Scan for the cell matching the given text and deliver its [X, Y] coordinate at center. 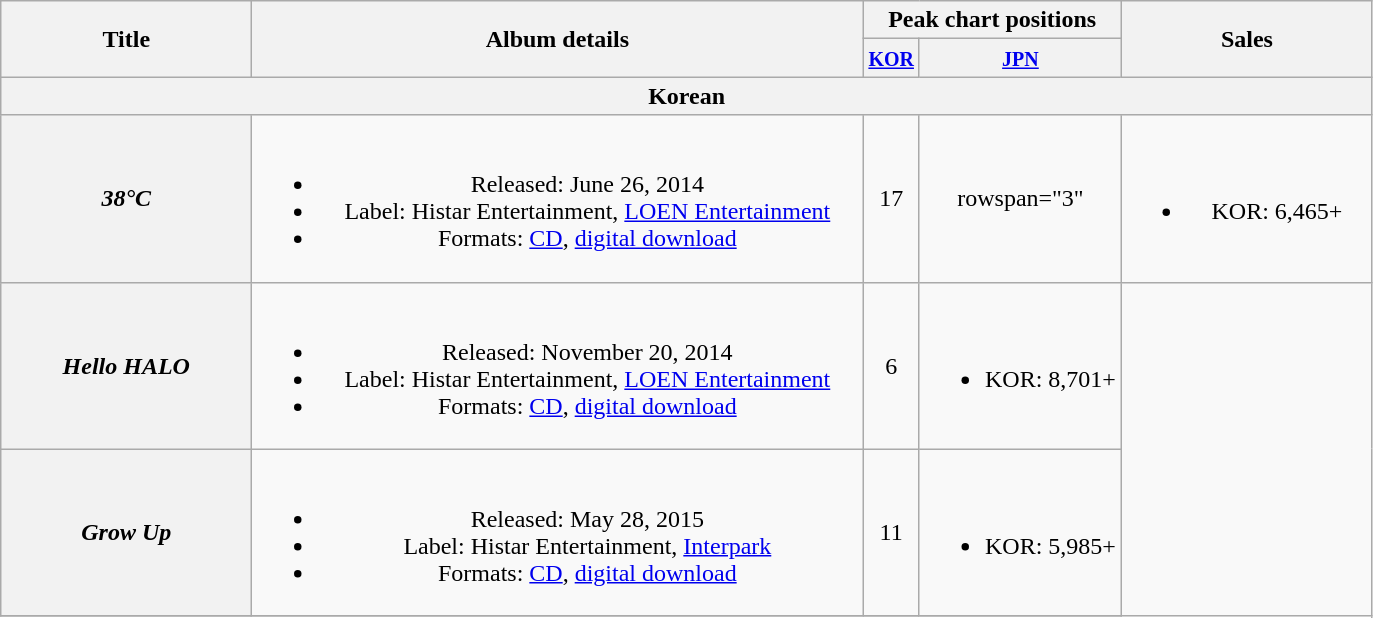
Grow Up [126, 532]
Album details [558, 39]
11 [892, 532]
17 [892, 198]
rowspan="3" [1020, 198]
Title [126, 39]
KOR [892, 58]
6 [892, 366]
Released: June 26, 2014Label: Histar Entertainment, LOEN EntertainmentFormats: CD, digital download [558, 198]
Sales [1246, 39]
Korean [687, 96]
38°C [126, 198]
Released: November 20, 2014Label: Histar Entertainment, LOEN EntertainmentFormats: CD, digital download [558, 366]
KOR: 8,701+ [1020, 366]
KOR: 5,985+ [1020, 532]
KOR: 6,465+ [1246, 198]
Released: May 28, 2015Label: Histar Entertainment, InterparkFormats: CD, digital download [558, 532]
Peak chart positions [992, 20]
Hello HALO [126, 366]
JPN [1020, 58]
